Return the (X, Y) coordinate for the center point of the cell that contains the specified text.  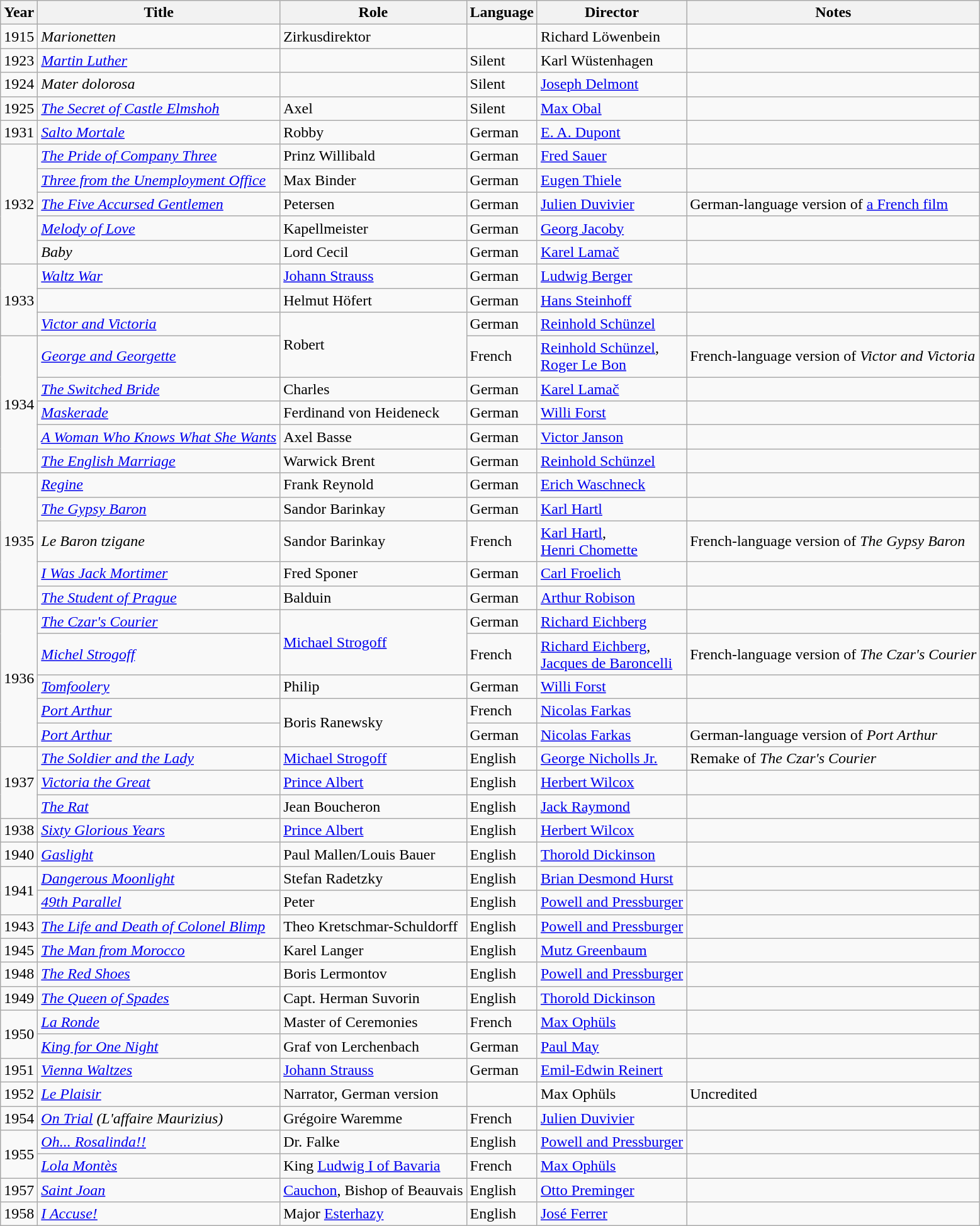
Michel Strogoff (159, 654)
Jean Boucheron (373, 807)
Axel (373, 108)
Axel Basse (373, 437)
1945 (19, 950)
Boris Ranewsky (373, 722)
Eugen Thiele (612, 180)
Paul May (612, 1046)
Karl Hartl, Henri Chomette (612, 542)
1935 (19, 542)
Richard Eichberg (612, 622)
Kapellmeister (373, 228)
The Secret of Castle Elmshoh (159, 108)
I Accuse! (159, 1214)
Robby (373, 132)
Theo Kretschmar-Schuldorff (373, 926)
Reinhold Schünzel, Roger Le Bon (612, 356)
1958 (19, 1214)
Le Baron tzigane (159, 542)
Max Binder (373, 180)
Melody of Love (159, 228)
Victor and Victoria (159, 324)
1940 (19, 854)
Fred Sponer (373, 574)
Ferdinand von Heideneck (373, 413)
Waltz War (159, 276)
Philip (373, 686)
Major Esterhazy (373, 1214)
Arthur Robison (612, 598)
Role (373, 13)
Brian Desmond Hurst (612, 878)
The English Marriage (159, 461)
Year (19, 13)
Language (502, 13)
Victoria the Great (159, 783)
1943 (19, 926)
Fred Sauer (612, 156)
Jack Raymond (612, 807)
Erich Waschneck (612, 485)
1923 (19, 60)
Joseph Delmont (612, 84)
Title (159, 13)
The Student of Prague (159, 598)
Warwick Brent (373, 461)
Marionetten (159, 37)
I Was Jack Mortimer (159, 574)
Tomfoolery (159, 686)
1934 (19, 404)
Salto Mortale (159, 132)
The Rat (159, 807)
Gaslight (159, 854)
Lola Montès (159, 1166)
1933 (19, 300)
Frank Reynold (373, 485)
The Switched Bride (159, 389)
Karl Wüstenhagen (612, 60)
Otto Preminger (612, 1190)
49th Parallel (159, 902)
Dangerous Moonlight (159, 878)
Georg Jacoby (612, 228)
1951 (19, 1070)
Oh... Rosalinda!! (159, 1142)
Martin Luther (159, 60)
Karel Langer (373, 950)
Narrator, German version (373, 1094)
King Ludwig I of Bavaria (373, 1166)
1938 (19, 831)
Capt. Herman Suvorin (373, 998)
Emil-Edwin Reinert (612, 1070)
Remake of The Czar's Courier (833, 759)
French-language version of The Czar's Courier (833, 654)
E. A. Dupont (612, 132)
Three from the Unemployment Office (159, 180)
The Pride of Company Three (159, 156)
French-language version of Victor and Victoria (833, 356)
Le Plaisir (159, 1094)
Uncredited (833, 1094)
Prinz Willibald (373, 156)
1936 (19, 678)
Mater dolorosa (159, 84)
1932 (19, 204)
French-language version of The Gypsy Baron (833, 542)
Hans Steinhoff (612, 300)
Lord Cecil (373, 252)
Richard Eichberg, Jacques de Baroncelli (612, 654)
King for One Night (159, 1046)
Notes (833, 13)
George and Georgette (159, 356)
The Queen of Spades (159, 998)
1948 (19, 974)
The Life and Death of Colonel Blimp (159, 926)
German-language version of a French film (833, 204)
1957 (19, 1190)
The Man from Morocco (159, 950)
Helmut Höfert (373, 300)
1931 (19, 132)
1949 (19, 998)
Baby (159, 252)
1915 (19, 37)
Cauchon, Bishop of Beauvais (373, 1190)
1925 (19, 108)
Peter (373, 902)
Vienna Waltzes (159, 1070)
Director (612, 13)
George Nicholls Jr. (612, 759)
Robert (373, 345)
1950 (19, 1034)
Karl Hartl (612, 509)
Grégoire Waremme (373, 1118)
Petersen (373, 204)
Carl Froelich (612, 574)
La Ronde (159, 1022)
Master of Ceremonies (373, 1022)
1952 (19, 1094)
Graf von Lerchenbach (373, 1046)
Victor Janson (612, 437)
The Red Shoes (159, 974)
Max Obal (612, 108)
1941 (19, 890)
The Soldier and the Lady (159, 759)
The Czar's Courier (159, 622)
Regine (159, 485)
On Trial (L'affaire Maurizius) (159, 1118)
Sixty Glorious Years (159, 831)
1924 (19, 84)
The Five Accursed Gentlemen (159, 204)
Maskerade (159, 413)
1954 (19, 1118)
Mutz Greenbaum (612, 950)
Charles (373, 389)
The Gypsy Baron (159, 509)
Zirkusdirektor (373, 37)
Richard Löwenbein (612, 37)
Saint Joan (159, 1190)
1955 (19, 1154)
A Woman Who Knows What She Wants (159, 437)
Ludwig Berger (612, 276)
José Ferrer (612, 1214)
Paul Mallen/Louis Bauer (373, 854)
Boris Lermontov (373, 974)
1937 (19, 783)
German-language version of Port Arthur (833, 735)
Balduin (373, 598)
Stefan Radetzky (373, 878)
Dr. Falke (373, 1142)
